Detect which cell encompasses the target text, then output its [x, y] center coordinate. 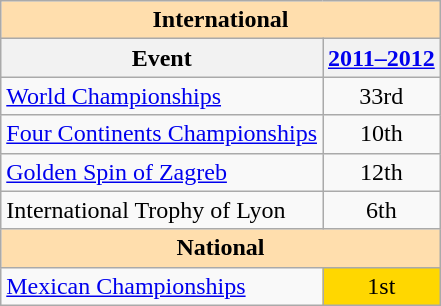
Event [162, 58]
6th [381, 210]
National [221, 248]
12th [381, 172]
International Trophy of Lyon [162, 210]
Golden Spin of Zagreb [162, 172]
10th [381, 134]
Mexican Championships [162, 286]
33rd [381, 96]
1st [381, 286]
World Championships [162, 96]
International [221, 20]
Four Continents Championships [162, 134]
2011–2012 [381, 58]
